From the cell containing the given text, extract its center point as (x, y) coordinate. 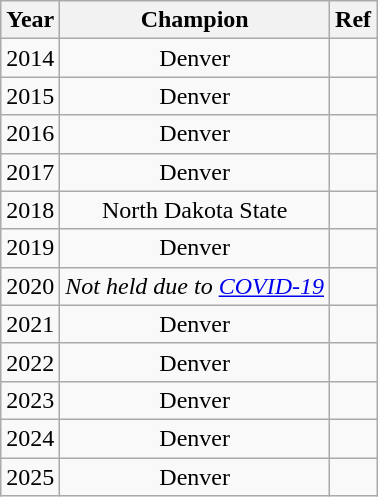
Champion (195, 20)
Not held due to COVID-19 (195, 286)
2017 (30, 172)
North Dakota State (195, 210)
Ref (354, 20)
2022 (30, 362)
2018 (30, 210)
2024 (30, 438)
Year (30, 20)
2016 (30, 134)
2023 (30, 400)
2020 (30, 286)
2019 (30, 248)
2014 (30, 58)
2025 (30, 477)
2021 (30, 324)
2015 (30, 96)
